Detect which cell encompasses the target text, then output its (x, y) center coordinate. 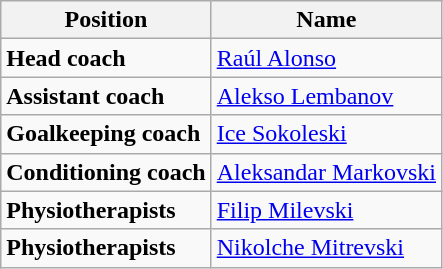
Nikolche Mitrevski (326, 248)
Raúl Alonso (326, 58)
Alekso Lembanov (326, 96)
Ice Sokoleski (326, 134)
Conditioning coach (106, 172)
Head coach (106, 58)
Position (106, 20)
Name (326, 20)
Filip Milevski (326, 210)
Assistant coach (106, 96)
Goalkeeping coach (106, 134)
Aleksandar Markovski (326, 172)
